Return [X, Y] of the center of cell containing provided text 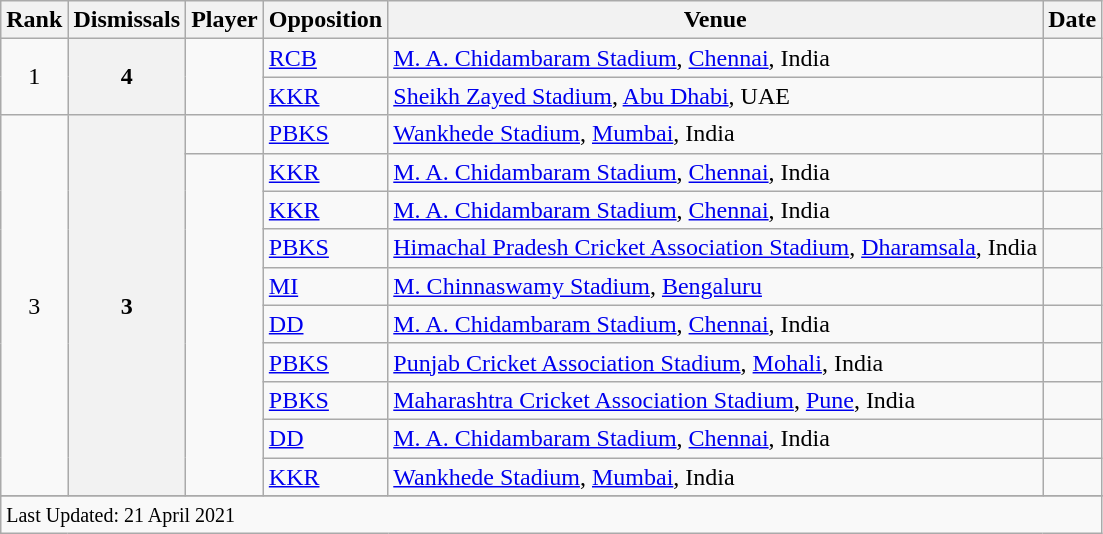
RCB [325, 58]
Maharashtra Cricket Association Stadium, Pune, India [716, 400]
Punjab Cricket Association Stadium, Mohali, India [716, 362]
Dismissals [127, 20]
Himachal Pradesh Cricket Association Stadium, Dharamsala, India [716, 248]
Date [1072, 20]
Venue [716, 20]
Opposition [325, 20]
Rank [34, 20]
M. Chinnaswamy Stadium, Bengaluru [716, 286]
4 [127, 77]
1 [34, 77]
Last Updated: 21 April 2021 [552, 515]
MI [325, 286]
Player [225, 20]
Sheikh Zayed Stadium, Abu Dhabi, UAE [716, 96]
